Pinpoint the cell where the given text exists, returning its [X, Y] midpoint coordinate. 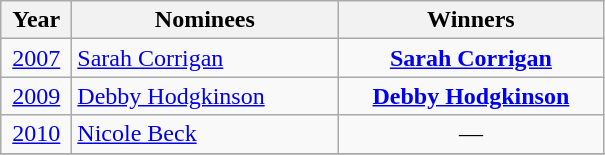
2010 [36, 134]
Winners [471, 20]
Year [36, 20]
2007 [36, 58]
2009 [36, 96]
Nominees [205, 20]
— [471, 134]
Nicole Beck [205, 134]
